Return [x, y] of the center of cell containing provided text 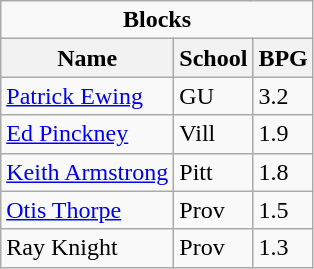
1.5 [283, 210]
Name [88, 58]
1.8 [283, 172]
Pitt [214, 172]
GU [214, 96]
3.2 [283, 96]
School [214, 58]
Keith Armstrong [88, 172]
1.9 [283, 134]
Patrick Ewing [88, 96]
Ed Pinckney [88, 134]
Vill [214, 134]
Blocks [158, 20]
Ray Knight [88, 248]
BPG [283, 58]
1.3 [283, 248]
Otis Thorpe [88, 210]
